Extract the [X, Y] coordinate from the center of the cell holding the provided text.  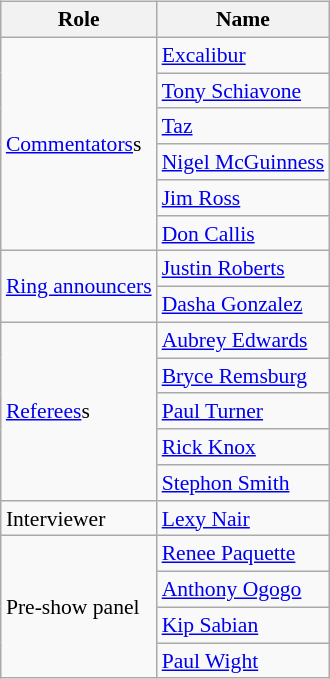
Lexy Nair [244, 518]
Excalibur [244, 55]
Tony Schiavone [244, 91]
Jim Ross [244, 198]
Aubrey Edwards [244, 340]
Taz [244, 126]
Stephon Smith [244, 483]
Pre-show panel [79, 607]
Anthony Ogogo [244, 590]
Justin Roberts [244, 269]
Interviewer [79, 518]
Kip Sabian [244, 625]
Refereess [79, 411]
Renee Paquette [244, 554]
Name [244, 20]
Role [79, 20]
Paul Wight [244, 661]
Rick Knox [244, 447]
Ring announcers [79, 286]
Don Callis [244, 233]
Nigel McGuinness [244, 162]
Paul Turner [244, 411]
Dasha Gonzalez [244, 305]
Commentatorss [79, 144]
Bryce Remsburg [244, 376]
